Find where the given text appears and provide that cell's center as [X, Y] coordinate. 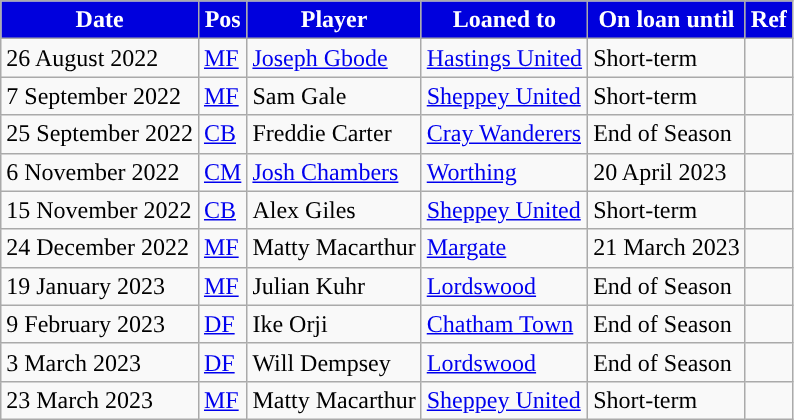
7 September 2022 [100, 96]
25 September 2022 [100, 134]
Josh Chambers [334, 172]
Sam Gale [334, 96]
Pos [222, 20]
Ike Orji [334, 324]
Will Dempsey [334, 362]
Loaned to [504, 20]
Margate [504, 248]
20 April 2023 [667, 172]
CM [222, 172]
Alex Giles [334, 210]
Worthing [504, 172]
Joseph Gbode [334, 58]
On loan until [667, 20]
21 March 2023 [667, 248]
Chatham Town [504, 324]
Player [334, 20]
26 August 2022 [100, 58]
9 February 2023 [100, 324]
Freddie Carter [334, 134]
Ref [768, 20]
23 March 2023 [100, 400]
19 January 2023 [100, 286]
3 March 2023 [100, 362]
24 December 2022 [100, 248]
Cray Wanderers [504, 134]
Julian Kuhr [334, 286]
15 November 2022 [100, 210]
Hastings United [504, 58]
Date [100, 20]
6 November 2022 [100, 172]
